Determine the (X, Y) coordinate at the center of the cell enclosing the given text.  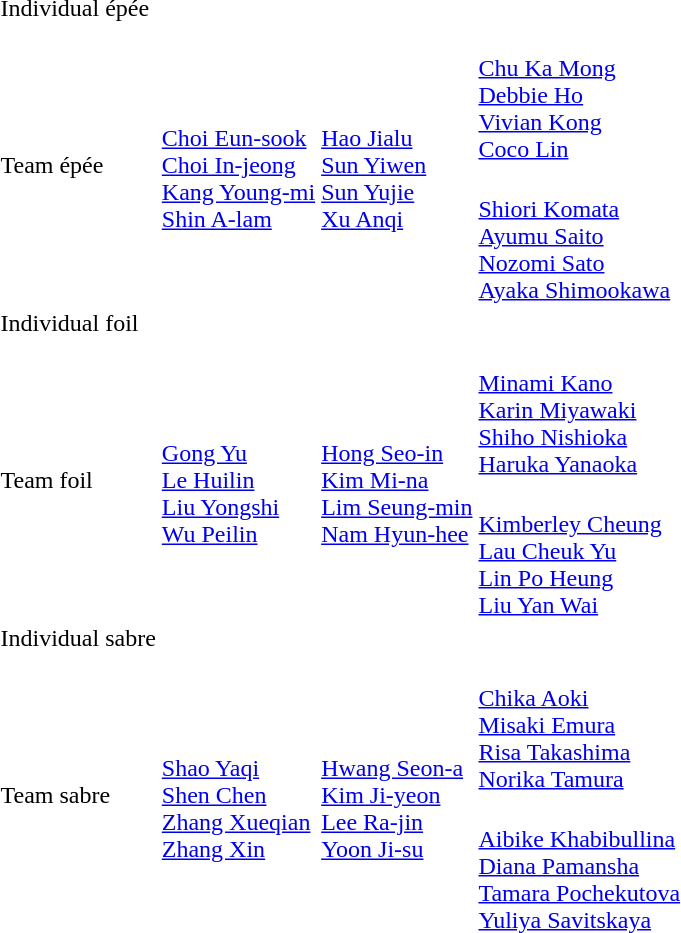
Hao JialuSun YiwenSun YujieXu Anqi (397, 166)
Gong YuLe HuilinLiu YongshiWu Peilin (238, 480)
Hong Seo-inKim Mi-naLim Seung-minNam Hyun-hee (397, 480)
Choi Eun-sookChoi In-jeongKang Young-miShin A-lam (238, 166)
